Output the (X, Y) coordinate of the center of the cell containing the given text.  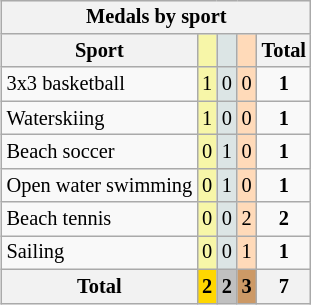
Sport (100, 51)
3x3 basketball (100, 84)
Open water swimming (100, 185)
Beach soccer (100, 152)
7 (284, 286)
Medals by sport (156, 17)
3 (247, 286)
Sailing (100, 253)
Beach tennis (100, 219)
Waterskiing (100, 118)
